Output the (X, Y) coordinate of the center of the cell containing the given text.  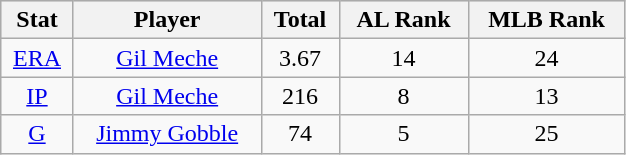
25 (546, 134)
8 (404, 96)
AL Rank (404, 20)
5 (404, 134)
Player (167, 20)
74 (300, 134)
13 (546, 96)
Total (300, 20)
IP (37, 96)
Stat (37, 20)
216 (300, 96)
ERA (37, 58)
24 (546, 58)
14 (404, 58)
3.67 (300, 58)
Jimmy Gobble (167, 134)
MLB Rank (546, 20)
G (37, 134)
